Locate the cell with the specified text and output its (X, Y) center coordinate. 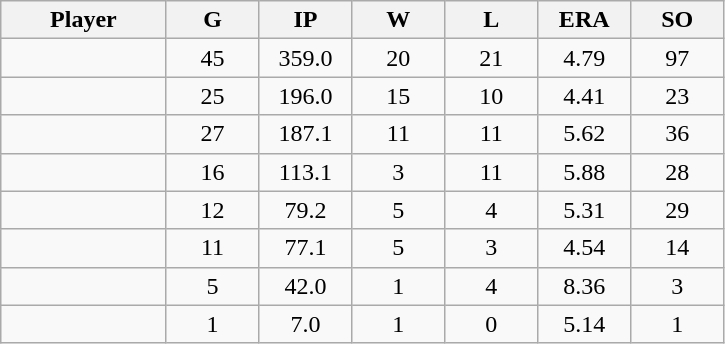
21 (492, 58)
4.79 (584, 58)
42.0 (306, 286)
5.31 (584, 210)
45 (212, 58)
SO (678, 20)
Player (84, 20)
0 (492, 324)
359.0 (306, 58)
196.0 (306, 96)
20 (398, 58)
7.0 (306, 324)
14 (678, 248)
4.54 (584, 248)
5.62 (584, 134)
ERA (584, 20)
4.41 (584, 96)
IP (306, 20)
16 (212, 172)
23 (678, 96)
27 (212, 134)
187.1 (306, 134)
W (398, 20)
5.14 (584, 324)
36 (678, 134)
29 (678, 210)
G (212, 20)
113.1 (306, 172)
28 (678, 172)
12 (212, 210)
5.88 (584, 172)
L (492, 20)
25 (212, 96)
10 (492, 96)
15 (398, 96)
79.2 (306, 210)
97 (678, 58)
77.1 (306, 248)
8.36 (584, 286)
